Detect which cell encompasses the target text, then output its (x, y) center coordinate. 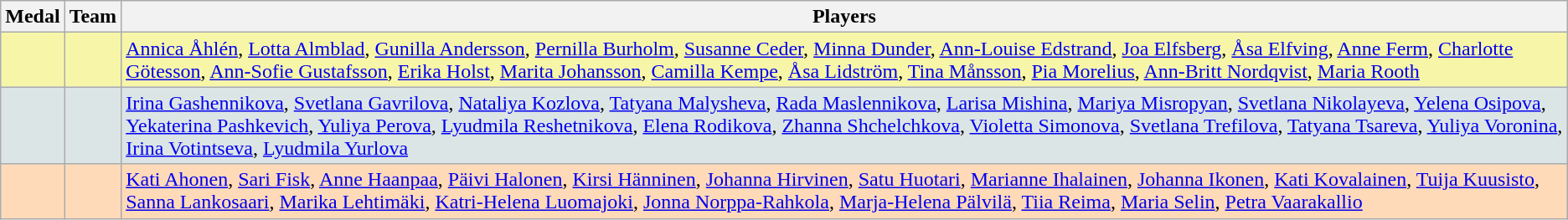
Medal (33, 17)
Players (844, 17)
Team (93, 17)
